Return the (x, y) coordinate for the center point of the cell that contains the specified text.  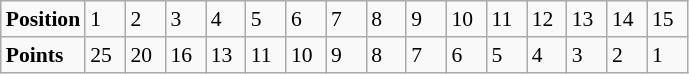
Points (43, 55)
20 (145, 55)
14 (627, 19)
15 (667, 19)
12 (547, 19)
16 (185, 55)
25 (105, 55)
Position (43, 19)
